Return the (x, y) coordinate for the center point of the cell that contains the specified text.  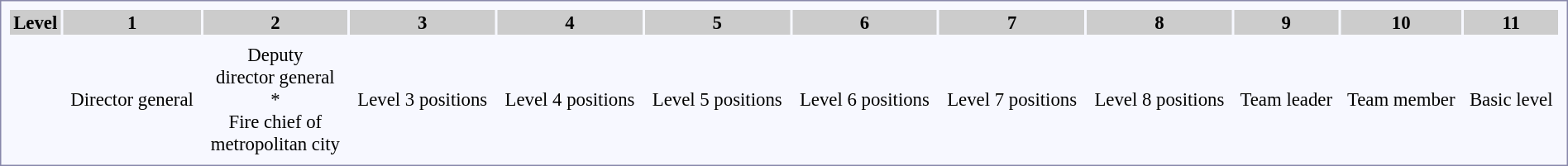
2 (275, 22)
3 (422, 22)
Level 6 positions (865, 99)
Basic level (1511, 99)
Level (36, 22)
Level 4 positions (569, 99)
Deputydirector general*Fire chief of metropolitan city (275, 99)
Level 8 positions (1159, 99)
10 (1401, 22)
Level 7 positions (1012, 99)
Director general (132, 99)
4 (569, 22)
5 (718, 22)
11 (1511, 22)
Team member (1401, 99)
Level 3 positions (422, 99)
1 (132, 22)
6 (865, 22)
Level 5 positions (718, 99)
8 (1159, 22)
Team leader (1286, 99)
7 (1012, 22)
9 (1286, 22)
